Return the (x, y) coordinate for the center point of the cell that contains the specified text.  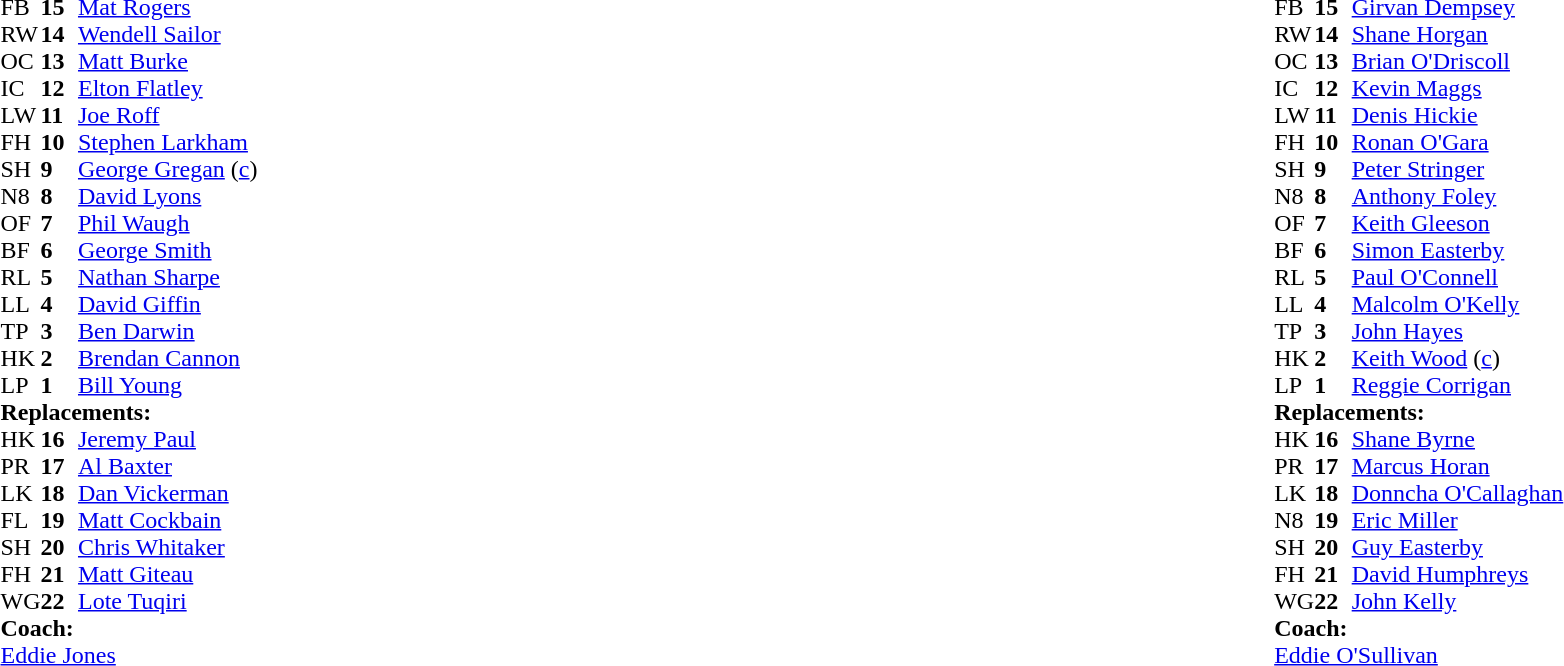
David Giffin (168, 304)
John Hayes (1458, 332)
Reggie Corrigan (1458, 386)
George Smith (168, 250)
Guy Easterby (1458, 548)
Kevin Maggs (1458, 88)
Matt Cockbain (168, 520)
Matt Giteau (168, 574)
Dan Vickerman (168, 494)
FL (20, 520)
Marcus Horan (1458, 466)
Matt Burke (168, 62)
John Kelly (1458, 602)
Al Baxter (168, 466)
Wendell Sailor (168, 34)
Peter Stringer (1458, 170)
Phil Waugh (168, 224)
Brendan Cannon (168, 358)
Anthony Foley (1458, 196)
Stephen Larkham (168, 142)
Chris Whitaker (168, 548)
Elton Flatley (168, 88)
Ben Darwin (168, 332)
Nathan Sharpe (168, 278)
Malcolm O'Kelly (1458, 304)
David Lyons (168, 196)
Bill Young (168, 386)
David Humphreys (1458, 574)
Joe Roff (168, 116)
Keith Wood (c) (1458, 358)
Paul O'Connell (1458, 278)
George Gregan (c) (168, 170)
Lote Tuqiri (168, 602)
Eric Miller (1458, 520)
Donncha O'Callaghan (1458, 494)
Ronan O'Gara (1458, 142)
Denis Hickie (1458, 116)
Brian O'Driscoll (1458, 62)
Shane Byrne (1458, 440)
Simon Easterby (1458, 250)
Shane Horgan (1458, 34)
Keith Gleeson (1458, 224)
Jeremy Paul (168, 440)
